Output the [x, y] coordinate of the center of the cell containing the given text.  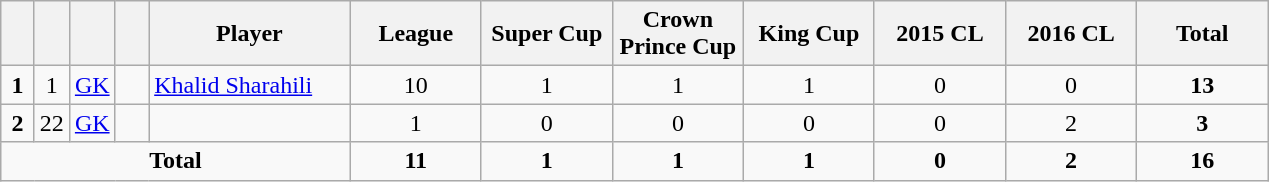
Player [250, 34]
22 [52, 123]
11 [416, 161]
Khalid Sharahili [250, 85]
13 [1202, 85]
Super Cup [546, 34]
16 [1202, 161]
League [416, 34]
King Cup [808, 34]
2016 CL [1072, 34]
3 [1202, 123]
Crown Prince Cup [678, 34]
10 [416, 85]
2015 CL [940, 34]
